Return the [X, Y] coordinate for the center point of the cell that contains the specified text.  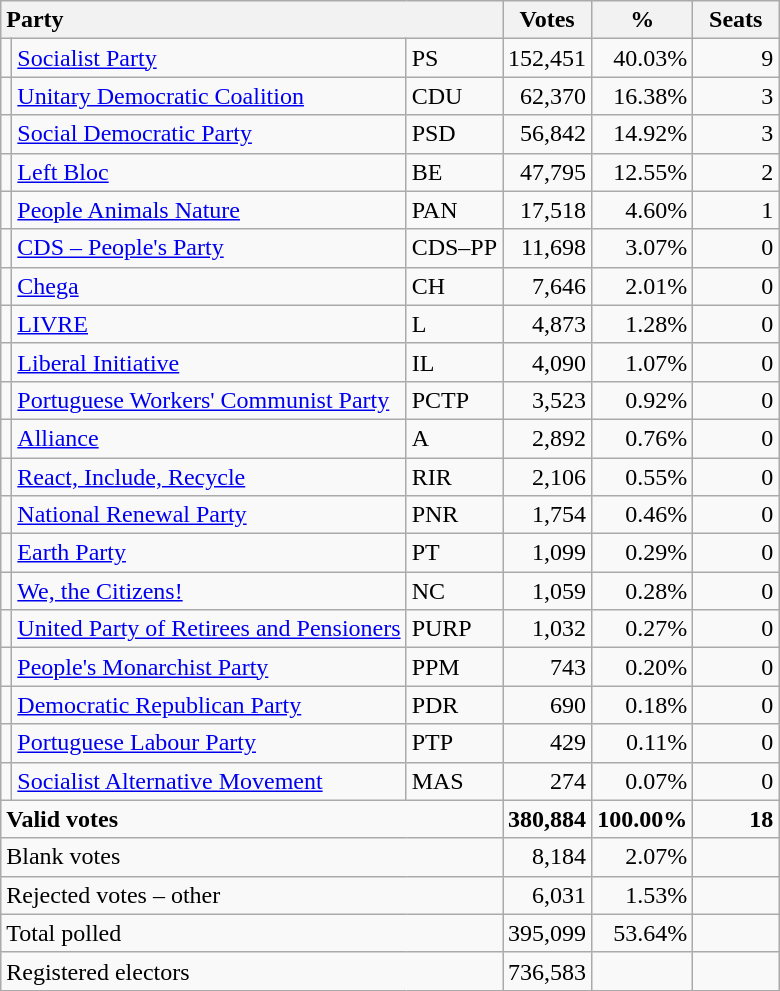
14.92% [642, 134]
16.38% [642, 96]
Blank votes [252, 857]
1 [736, 210]
Unitary Democratic Coalition [209, 96]
12.55% [642, 172]
8,184 [548, 857]
BE [454, 172]
690 [548, 705]
People's Monarchist Party [209, 667]
3,523 [548, 400]
1.28% [642, 324]
MAS [454, 781]
Earth Party [209, 553]
Portuguese Workers' Communist Party [209, 400]
PAN [454, 210]
We, the Citizens! [209, 591]
0.55% [642, 477]
Democratic Republican Party [209, 705]
PNR [454, 515]
56,842 [548, 134]
0.11% [642, 743]
3.07% [642, 248]
Party [252, 20]
1.07% [642, 362]
0.29% [642, 553]
380,884 [548, 819]
NC [454, 591]
PS [454, 58]
4,090 [548, 362]
Chega [209, 286]
395,099 [548, 933]
CDS–PP [454, 248]
9 [736, 58]
People Animals Nature [209, 210]
Social Democratic Party [209, 134]
2 [736, 172]
Alliance [209, 438]
17,518 [548, 210]
Seats [736, 20]
A [454, 438]
2,106 [548, 477]
0.46% [642, 515]
152,451 [548, 58]
0.20% [642, 667]
0.27% [642, 629]
429 [548, 743]
PSD [454, 134]
1.53% [642, 895]
1,754 [548, 515]
6,031 [548, 895]
Votes [548, 20]
53.64% [642, 933]
Rejected votes – other [252, 895]
40.03% [642, 58]
PCTP [454, 400]
Portuguese Labour Party [209, 743]
18 [736, 819]
LIVRE [209, 324]
L [454, 324]
PPM [454, 667]
PTP [454, 743]
274 [548, 781]
PDR [454, 705]
0.07% [642, 781]
CDU [454, 96]
4.60% [642, 210]
1,099 [548, 553]
Valid votes [252, 819]
4,873 [548, 324]
United Party of Retirees and Pensioners [209, 629]
% [642, 20]
React, Include, Recycle [209, 477]
Left Bloc [209, 172]
2.01% [642, 286]
RIR [454, 477]
Liberal Initiative [209, 362]
62,370 [548, 96]
11,698 [548, 248]
1,059 [548, 591]
0.92% [642, 400]
743 [548, 667]
2,892 [548, 438]
100.00% [642, 819]
0.76% [642, 438]
0.18% [642, 705]
IL [454, 362]
1,032 [548, 629]
Socialist Alternative Movement [209, 781]
2.07% [642, 857]
7,646 [548, 286]
CDS – People's Party [209, 248]
Registered electors [252, 971]
736,583 [548, 971]
CH [454, 286]
Socialist Party [209, 58]
National Renewal Party [209, 515]
PURP [454, 629]
PT [454, 553]
0.28% [642, 591]
47,795 [548, 172]
Total polled [252, 933]
